Return [X, Y] of the center of cell containing provided text 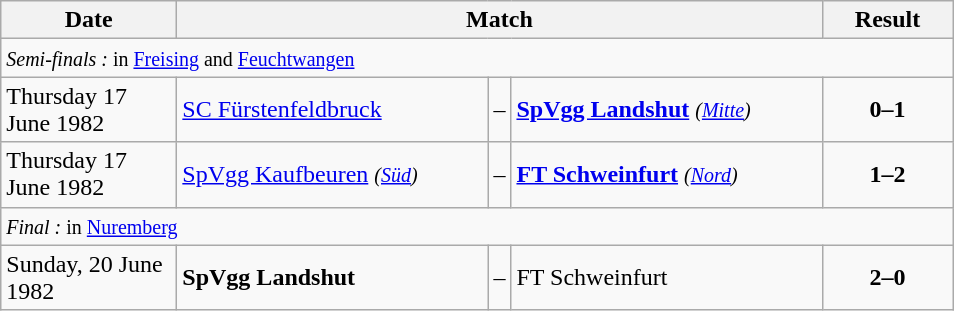
SpVgg Landshut (Mitte) [666, 110]
Semi-finals : in Freising and Feuchtwangen [477, 58]
Match [500, 20]
SC Fürstenfeldbruck [332, 110]
FT Schweinfurt (Nord) [666, 174]
Sunday, 20 June 1982 [89, 278]
SpVgg Kaufbeuren (Süd) [332, 174]
Date [89, 20]
FT Schweinfurt [666, 278]
SpVgg Landshut [332, 278]
1–2 [888, 174]
0–1 [888, 110]
Final : in Nuremberg [477, 226]
2–0 [888, 278]
Result [888, 20]
